Detect which cell encompasses the target text, then output its (X, Y) center coordinate. 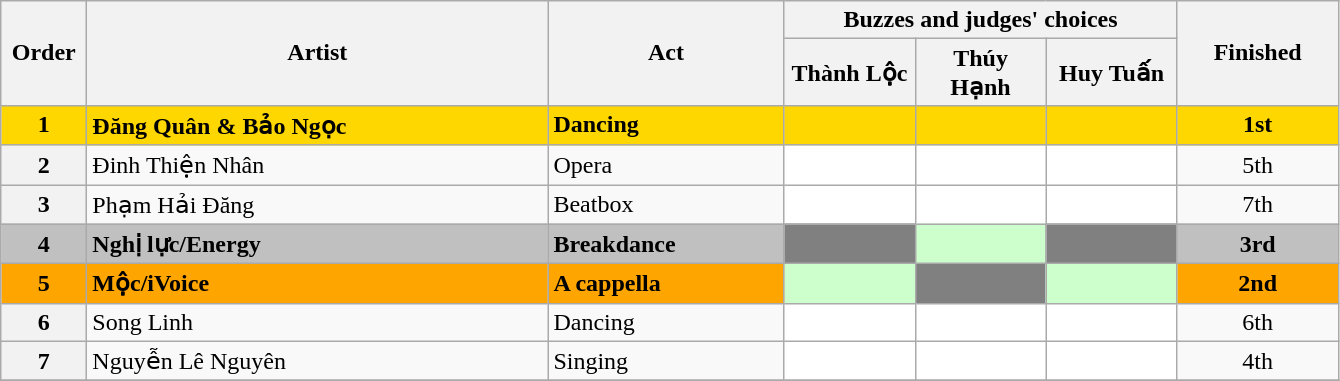
Đinh Thiện Nhân (318, 165)
2nd (1258, 284)
Opera (666, 165)
Act (666, 54)
Order (44, 54)
Phạm Hải Đăng (318, 204)
2 (44, 165)
Huy Tuấn (1112, 72)
5 (44, 284)
Singing (666, 361)
Nghị lực/Energy (318, 244)
Buzzes and judges' choices (980, 20)
Nguyễn Lê Nguyên (318, 361)
Beatbox (666, 204)
7th (1258, 204)
1 (44, 125)
4th (1258, 361)
7 (44, 361)
Song Linh (318, 322)
3 (44, 204)
Artist (318, 54)
6th (1258, 322)
Mộc/iVoice (318, 284)
1st (1258, 125)
3rd (1258, 244)
A cappella (666, 284)
Breakdance (666, 244)
5th (1258, 165)
Thúy Hạnh (980, 72)
Thành Lộc (850, 72)
Finished (1258, 54)
4 (44, 244)
Đăng Quân & Bảo Ngọc (318, 125)
6 (44, 322)
